From the cell containing the given text, extract its center point as (X, Y) coordinate. 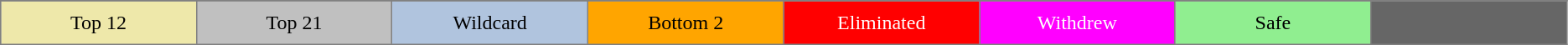
Top 12 (99, 22)
Safe (1273, 22)
Bottom 2 (686, 22)
Eliminated (882, 22)
Withdrew (1078, 22)
Wildcard (490, 22)
Top 21 (294, 22)
